Capture the cell that displays the provided text and extract its (x, y) central coordinate. 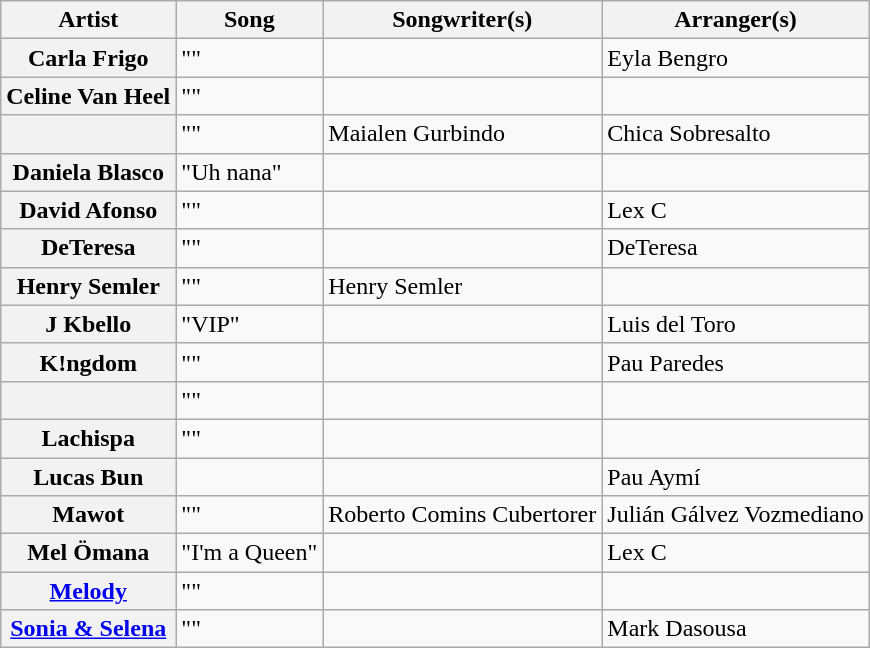
"Uh nana" (250, 172)
Pau Aymí (736, 477)
Carla Frigo (88, 58)
Chica Sobresalto (736, 134)
Lucas Bun (88, 477)
J Kbello (88, 324)
Julián Gálvez Vozmediano (736, 515)
Mawot (88, 515)
Song (250, 20)
Daniela Blasco (88, 172)
Eyla Bengro (736, 58)
Melody (88, 591)
Songwriter(s) (462, 20)
Roberto Comins Cubertorer (462, 515)
Pau Paredes (736, 362)
"I'm a Queen" (250, 553)
Mark Dasousa (736, 629)
David Afonso (88, 210)
"VIP" (250, 324)
Mel Ömana (88, 553)
Luis del Toro (736, 324)
Celine Van Heel (88, 96)
Arranger(s) (736, 20)
K!ngdom (88, 362)
Maialen Gurbindo (462, 134)
Sonia & Selena (88, 629)
Lachispa (88, 438)
Artist (88, 20)
